From the cell containing the given text, extract its center point as (X, Y) coordinate. 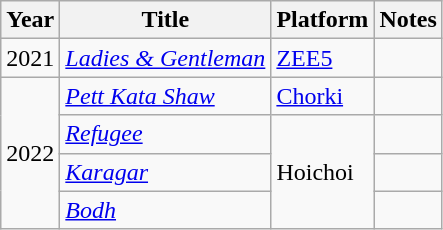
Refugee (166, 134)
Title (166, 20)
Ladies & Gentleman (166, 58)
2022 (30, 153)
Platform (322, 20)
2021 (30, 58)
Pett Kata Shaw (166, 96)
Karagar (166, 172)
Chorki (322, 96)
Bodh (166, 210)
Hoichoi (322, 172)
ZEE5 (322, 58)
Notes (408, 20)
Year (30, 20)
